From the cell containing the given text, extract its center point as (x, y) coordinate. 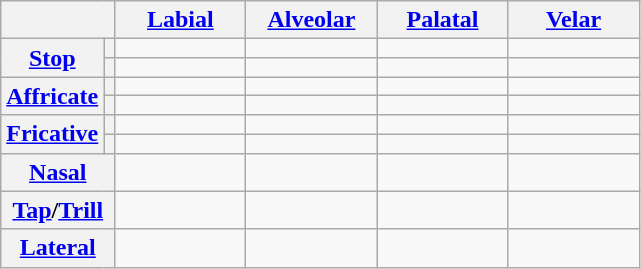
Lateral (58, 248)
Velar (574, 20)
Nasal (58, 172)
Palatal (442, 20)
Fricative (52, 134)
Tap/Trill (58, 210)
Alveolar (312, 20)
Labial (180, 20)
Stop (52, 58)
Affricate (52, 96)
